Locate the cell with the specified text and output its [X, Y] center coordinate. 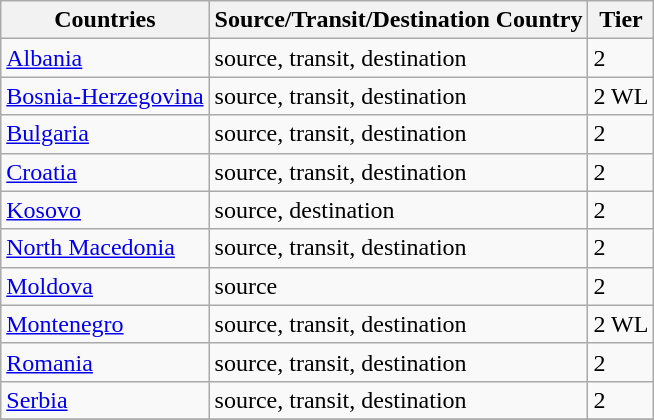
Albania [105, 58]
Moldova [105, 286]
Tier [621, 20]
Source/Transit/Destination Country [398, 20]
North Macedonia [105, 248]
Bulgaria [105, 134]
Croatia [105, 172]
Romania [105, 362]
Countries [105, 20]
source [398, 286]
source, destination [398, 210]
Bosnia-Herzegovina [105, 96]
Montenegro [105, 324]
Serbia [105, 400]
Kosovo [105, 210]
